Detect which cell encompasses the target text, then output its [X, Y] center coordinate. 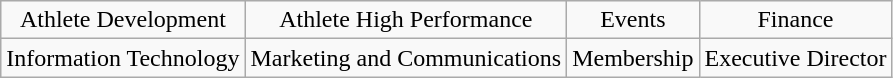
Athlete Development [123, 20]
Events [633, 20]
Executive Director [796, 58]
Finance [796, 20]
Athlete High Performance [406, 20]
Information Technology [123, 58]
Marketing and Communications [406, 58]
Membership [633, 58]
